Find where the given text appears and provide that cell's center as [X, Y] coordinate. 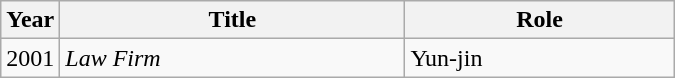
Year [30, 20]
Role [540, 20]
Yun-jin [540, 58]
2001 [30, 58]
Law Firm [232, 58]
Title [232, 20]
